From the cell containing the given text, extract its center point as [X, Y] coordinate. 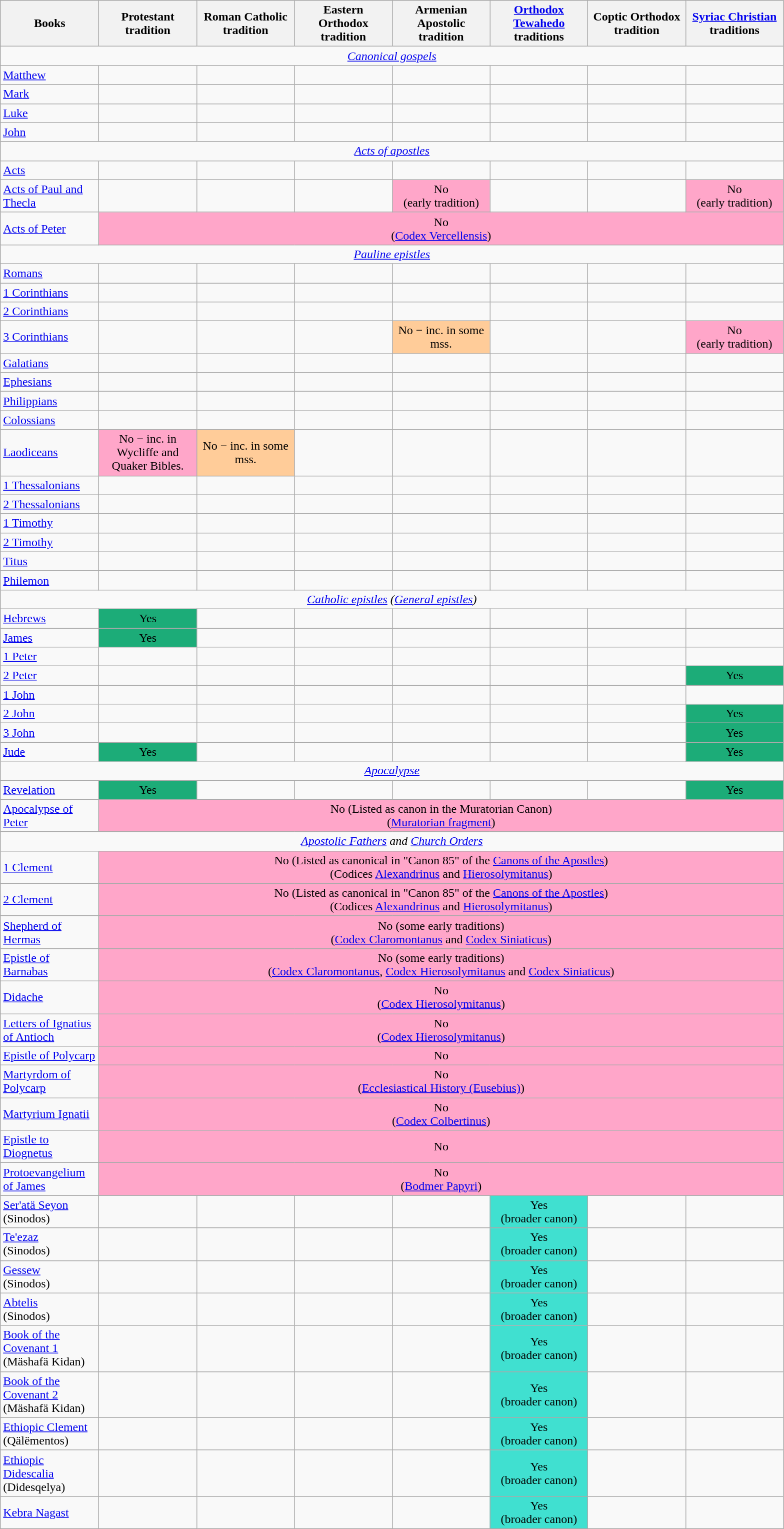
2 John [50, 714]
Hebrews [50, 618]
Apocalypse [392, 771]
Letters of Ignatius of Antioch [50, 1029]
Didache [50, 997]
1 Corinthians [50, 293]
Epistle of Barnabas [50, 964]
No − inc. in Wycliffe and Quaker Bibles. [148, 453]
1 Thessalonians [50, 485]
No(Ecclesiastical History (Eusebius)) [441, 1081]
Philemon [50, 580]
Laodiceans [50, 453]
James [50, 638]
No(Codex Vercellensis) [441, 228]
Apostolic Fathers and Church Orders [392, 841]
Matthew [50, 75]
Ephesians [50, 382]
Orthodox Tewahedo traditions [539, 24]
1 Peter [50, 657]
Pauline epistles [392, 254]
Abtelis(Sinodos) [50, 1309]
No (Listed as canon in the Muratorian Canon)(Muratorian fragment) [441, 815]
No (some early traditions) (Codex Claromontanus, Codex Hierosolymitanus and Codex Siniaticus) [441, 964]
Protoevangelium of James [50, 1179]
No(Bodmer Papyri) [441, 1179]
Syriac Christian traditions [734, 24]
Protestant tradition [148, 24]
Acts of Peter [50, 228]
Gessew(Sinodos) [50, 1276]
Mark [50, 94]
Armenian Apostolic tradition [441, 24]
Revelation [50, 790]
Martyrium Ignatii [50, 1114]
Epistle to Diognetus [50, 1146]
Coptic Orthodox tradition [637, 24]
3 John [50, 733]
Apocalypse of Peter [50, 815]
Kebra Nagast [50, 1512]
Catholic epistles (General epistles) [392, 599]
Ethiopic Didescalia(Didesqelya) [50, 1473]
Philippians [50, 401]
2 Timothy [50, 542]
Colossians [50, 420]
Acts of apostles [392, 151]
2 Clement [50, 899]
Book of theCovenant 2(Mäshafä Kidan) [50, 1394]
Book of theCovenant 1(Mäshafä Kidan) [50, 1348]
Galatians [50, 363]
Books [50, 24]
3 Corinthians [50, 337]
Titus [50, 561]
2 Corinthians [50, 312]
Acts [50, 170]
1 Timothy [50, 523]
Acts of Paul and Thecla [50, 196]
Canonical gospels [392, 56]
John [50, 132]
2 Peter [50, 676]
Epistle of Polycarp [50, 1056]
1 Clement [50, 867]
Roman Catholic tradition [245, 24]
Ser'atä Seyon(Sinodos) [50, 1211]
Romans [50, 273]
Te'ezaz(Sinodos) [50, 1244]
Martyrdom of Polycarp [50, 1081]
Luke [50, 113]
No(Codex Colbertinus) [441, 1114]
2 Thessalonians [50, 504]
Jude [50, 752]
No (some early traditions) (Codex Claromontanus and Codex Siniaticus) [441, 932]
Shepherd of Hermas [50, 932]
Eastern Orthodox tradition [343, 24]
1 John [50, 695]
Ethiopic Clement(Qälëmentos) [50, 1433]
